Search for the cell housing the specified text and yield its (x, y) center coordinate. 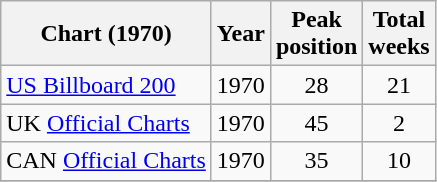
Totalweeks (399, 34)
CAN Official Charts (106, 161)
Peakposition (316, 34)
28 (316, 85)
35 (316, 161)
Year (240, 34)
US Billboard 200 (106, 85)
Chart (1970) (106, 34)
45 (316, 123)
21 (399, 85)
10 (399, 161)
2 (399, 123)
UK Official Charts (106, 123)
